For the text-containing cell, return its midpoint in [X, Y] coordinate format. 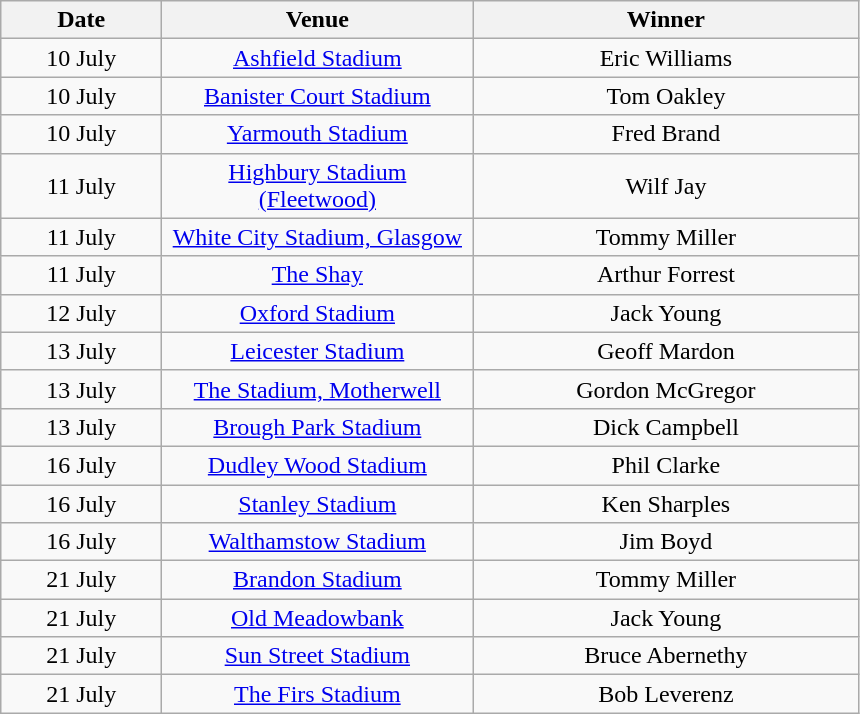
Yarmouth Stadium [318, 134]
Brandon Stadium [318, 580]
Arthur Forrest [666, 275]
Brough Park Stadium [318, 427]
Bob Leverenz [666, 694]
The Stadium, Motherwell [318, 389]
Phil Clarke [666, 465]
Dick Campbell [666, 427]
Sun Street Stadium [318, 656]
Dudley Wood Stadium [318, 465]
Winner [666, 20]
Bruce Abernethy [666, 656]
Highbury Stadium (Fleetwood) [318, 186]
Geoff Mardon [666, 351]
Stanley Stadium [318, 503]
Venue [318, 20]
Eric Williams [666, 58]
The Firs Stadium [318, 694]
Ashfield Stadium [318, 58]
White City Stadium, Glasgow [318, 237]
Wilf Jay [666, 186]
Ken Sharples [666, 503]
Walthamstow Stadium [318, 542]
Oxford Stadium [318, 313]
Old Meadowbank [318, 618]
Gordon McGregor [666, 389]
Tom Oakley [666, 96]
Leicester Stadium [318, 351]
The Shay [318, 275]
Fred Brand [666, 134]
Banister Court Stadium [318, 96]
12 July [82, 313]
Jim Boyd [666, 542]
Date [82, 20]
